Scan for the cell matching the given text and deliver its [X, Y] coordinate at center. 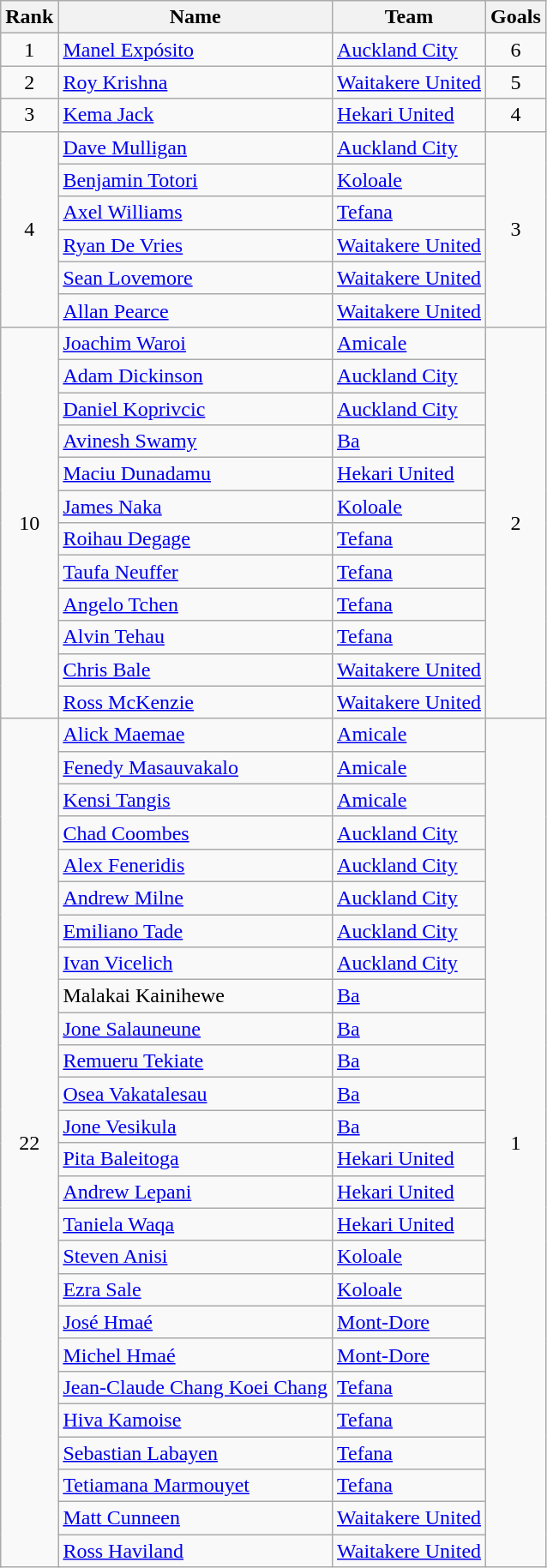
Daniel Koprivcic [195, 409]
Benjamin Totori [195, 180]
Emiliano Tade [195, 930]
Rank [29, 17]
Taniela Waqa [195, 1224]
José Hmaé [195, 1322]
Manel Expósito [195, 50]
Goals [516, 17]
Jone Vesikula [195, 1126]
Sebastian Labayen [195, 1453]
Tetiamana Marmouyet [195, 1486]
Jone Salauneune [195, 1029]
Chris Bale [195, 670]
Kema Jack [195, 115]
Ross McKenzie [195, 702]
Team [410, 17]
Jean-Claude Chang Koei Chang [195, 1387]
James Naka [195, 507]
Fenedy Masauvakalo [195, 767]
Sean Lovemore [195, 278]
Ivan Vicelich [195, 964]
Roihau Degage [195, 539]
Maciu Dunadamu [195, 474]
Ryan De Vries [195, 245]
22 [29, 1143]
Kensi Tangis [195, 800]
Alick Maemae [195, 735]
Michel Hmaé [195, 1355]
Osea Vakatalesau [195, 1094]
Andrew Milne [195, 898]
Steven Anisi [195, 1257]
Andrew Lepani [195, 1192]
Alvin Tehau [195, 637]
Ross Haviland [195, 1551]
5 [516, 82]
Alex Feneridis [195, 865]
Axel Williams [195, 213]
Malakai Kainihewe [195, 996]
Taufa Neuffer [195, 572]
Dave Mulligan [195, 147]
Ezra Sale [195, 1289]
Chad Coombes [195, 832]
Hiva Kamoise [195, 1420]
Adam Dickinson [195, 375]
Avinesh Swamy [195, 442]
Angelo Tchen [195, 604]
Pita Baleitoga [195, 1159]
6 [516, 50]
Roy Krishna [195, 82]
Matt Cunneen [195, 1518]
Remueru Tekiate [195, 1061]
10 [29, 523]
Name [195, 17]
Joachim Waroi [195, 343]
Allan Pearce [195, 310]
